Pinpoint the cell where the given text exists, returning its [X, Y] midpoint coordinate. 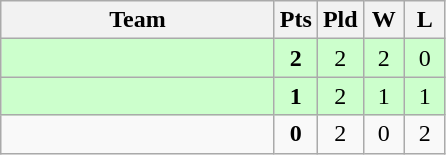
W [384, 20]
L [424, 20]
Pts [296, 20]
Pld [340, 20]
Team [138, 20]
